Scan for the cell matching the given text and deliver its (x, y) coordinate at center. 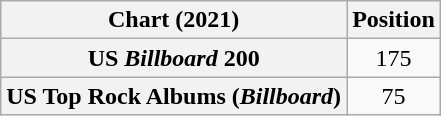
US Billboard 200 (174, 58)
US Top Rock Albums (Billboard) (174, 96)
75 (394, 96)
Position (394, 20)
175 (394, 58)
Chart (2021) (174, 20)
